Return [X, Y] of the center of cell containing provided text 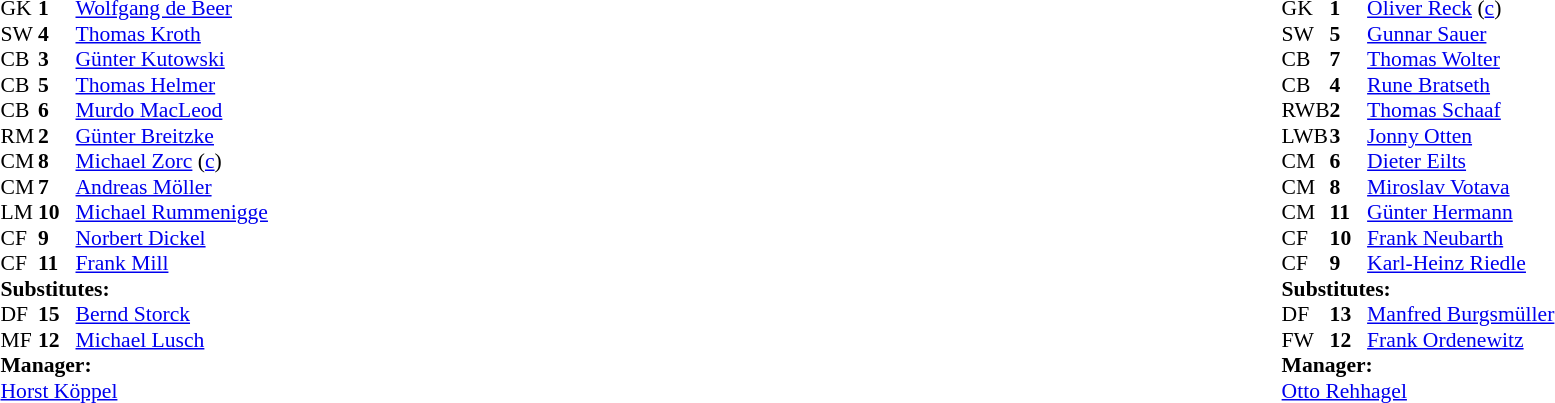
FW [1306, 340]
RM [19, 136]
Günter Breitzke [172, 136]
Michael Zorc (c) [172, 161]
Frank Mill [172, 263]
Bernd Storck [172, 315]
LWB [1306, 136]
MF [19, 340]
Andreas Möller [172, 187]
Frank Ordenewitz [1460, 340]
Günter Hermann [1460, 213]
Michael Lusch [172, 340]
Frank Neubarth [1460, 238]
Michael Rummenigge [172, 213]
Thomas Kroth [172, 34]
Miroslav Votava [1460, 187]
RWB [1306, 111]
Jonny Otten [1460, 136]
Dieter Eilts [1460, 161]
Karl-Heinz Riedle [1460, 263]
Rune Bratseth [1460, 85]
Gunnar Sauer [1460, 34]
LM [19, 213]
Günter Kutowski [172, 59]
Thomas Schaaf [1460, 111]
Norbert Dickel [172, 238]
Murdo MacLeod [172, 111]
13 [1349, 315]
Thomas Helmer [172, 85]
15 [57, 315]
Manfred Burgsmüller [1460, 315]
Thomas Wolter [1460, 59]
